Identify which cell holds the provided text, then report its [X, Y] central coordinate. 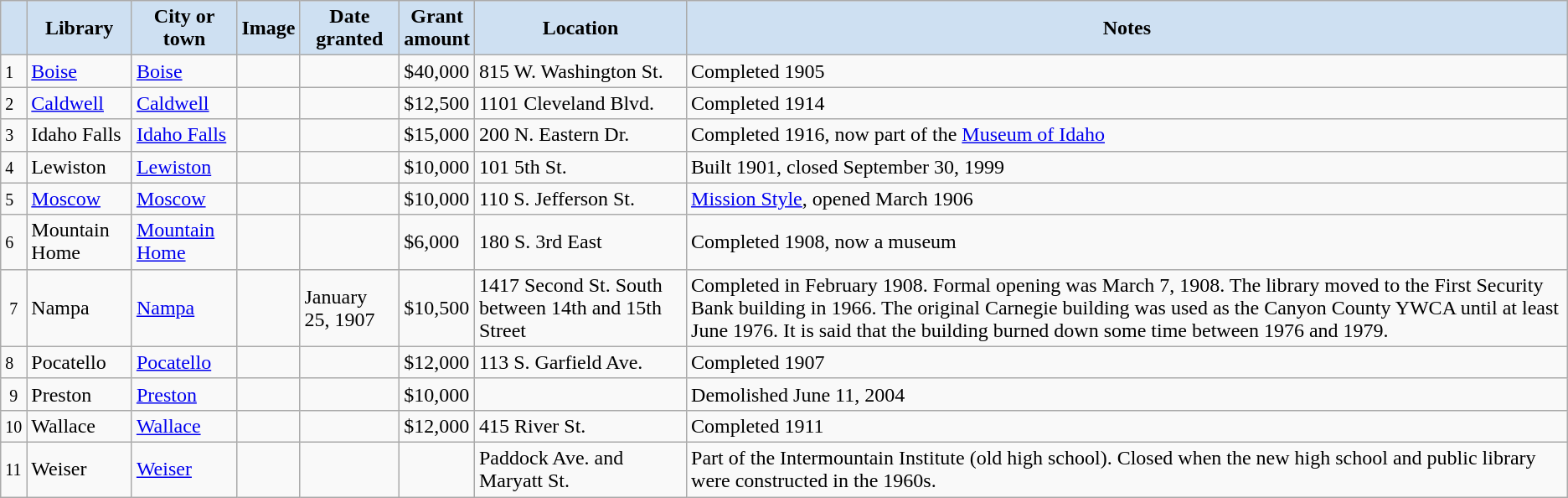
Image [268, 29]
Location [580, 29]
Library [80, 29]
$12,500 [437, 103]
180 S. 3rd East [580, 241]
$15,000 [437, 135]
1417 Second St. South between 14th and 15th Street [580, 308]
5 [13, 199]
Paddock Ave. and Maryatt St. [580, 469]
4 [13, 167]
101 5th St. [580, 167]
Grantamount [437, 29]
$6,000 [437, 241]
8 [13, 362]
113 S. Garfield Ave. [580, 362]
3 [13, 135]
7 [13, 308]
200 N. Eastern Dr. [580, 135]
815 W. Washington St. [580, 71]
1101 Cleveland Blvd. [580, 103]
Completed 1911 [1127, 426]
Demolished June 11, 2004 [1127, 394]
January 25, 1907 [350, 308]
Completed 1914 [1127, 103]
Part of the Intermountain Institute (old high school). Closed when the new high school and public library were constructed in the 1960s. [1127, 469]
11 [13, 469]
6 [13, 241]
415 River St. [580, 426]
110 S. Jefferson St. [580, 199]
Built 1901, closed September 30, 1999 [1127, 167]
Completed 1908, now a museum [1127, 241]
9 [13, 394]
1 [13, 71]
$10,500 [437, 308]
$40,000 [437, 71]
Notes [1127, 29]
Completed 1907 [1127, 362]
Mission Style, opened March 1906 [1127, 199]
2 [13, 103]
Completed 1905 [1127, 71]
10 [13, 426]
City ortown [184, 29]
Dategranted [350, 29]
Completed 1916, now part of the Museum of Idaho [1127, 135]
